Locate the cell with the specified text and output its (X, Y) center coordinate. 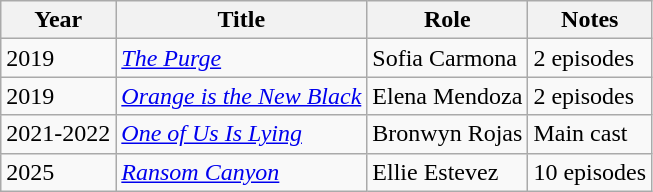
Main cast (590, 134)
Role (448, 20)
Ellie Estevez (448, 172)
Ransom Canyon (242, 172)
One of Us Is Lying (242, 134)
The Purge (242, 58)
Title (242, 20)
10 episodes (590, 172)
Sofia Carmona (448, 58)
Bronwyn Rojas (448, 134)
2025 (58, 172)
Notes (590, 20)
Year (58, 20)
Elena Mendoza (448, 96)
Orange is the New Black (242, 96)
2021-2022 (58, 134)
